Find where the given text appears and provide that cell's center as [X, Y] coordinate. 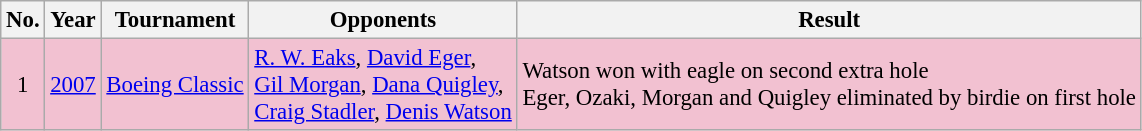
Tournament [175, 20]
1 [23, 85]
Watson won with eagle on second extra holeEger, Ozaki, Morgan and Quigley eliminated by birdie on first hole [829, 85]
Boeing Classic [175, 85]
2007 [73, 85]
No. [23, 20]
Opponents [383, 20]
Year [73, 20]
Result [829, 20]
R. W. Eaks, David Eger, Gil Morgan, Dana Quigley, Craig Stadler, Denis Watson [383, 85]
